Locate the cell with the specified text and output its (X, Y) center coordinate. 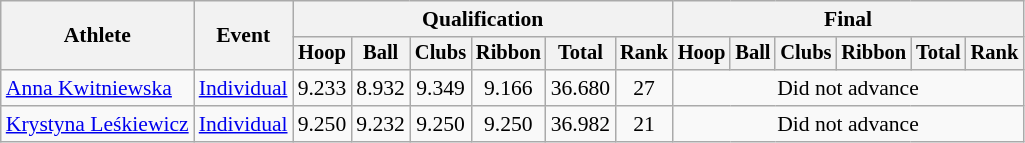
9.233 (322, 88)
9.166 (508, 88)
9.232 (380, 124)
36.680 (580, 88)
Qualification (483, 19)
27 (644, 88)
Final (848, 19)
8.932 (380, 88)
Event (244, 36)
Anna Kwitniewska (98, 88)
36.982 (580, 124)
21 (644, 124)
Krystyna Leśkiewicz (98, 124)
Athlete (98, 36)
9.349 (440, 88)
